Extract the [X, Y] coordinate from the center of the cell holding the provided text.  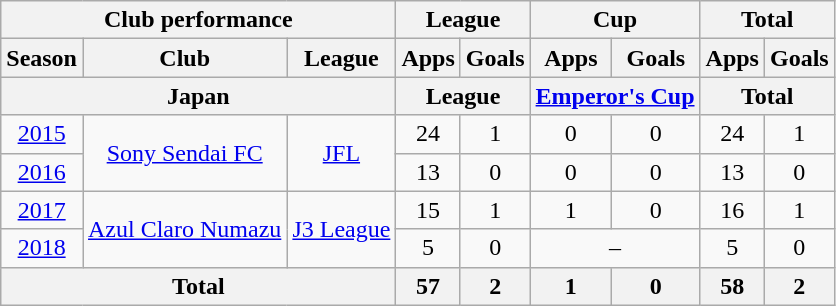
2016 [42, 172]
Japan [198, 96]
Club [184, 58]
Azul Claro Numazu [184, 229]
15 [428, 210]
58 [732, 286]
Season [42, 58]
2018 [42, 248]
16 [732, 210]
Sony Sendai FC [184, 153]
JFL [342, 153]
2015 [42, 134]
57 [428, 286]
2017 [42, 210]
Emperor's Cup [615, 96]
Cup [615, 20]
J3 League [342, 229]
Club performance [198, 20]
– [615, 248]
